From the cell containing the given text, extract its center point as (X, Y) coordinate. 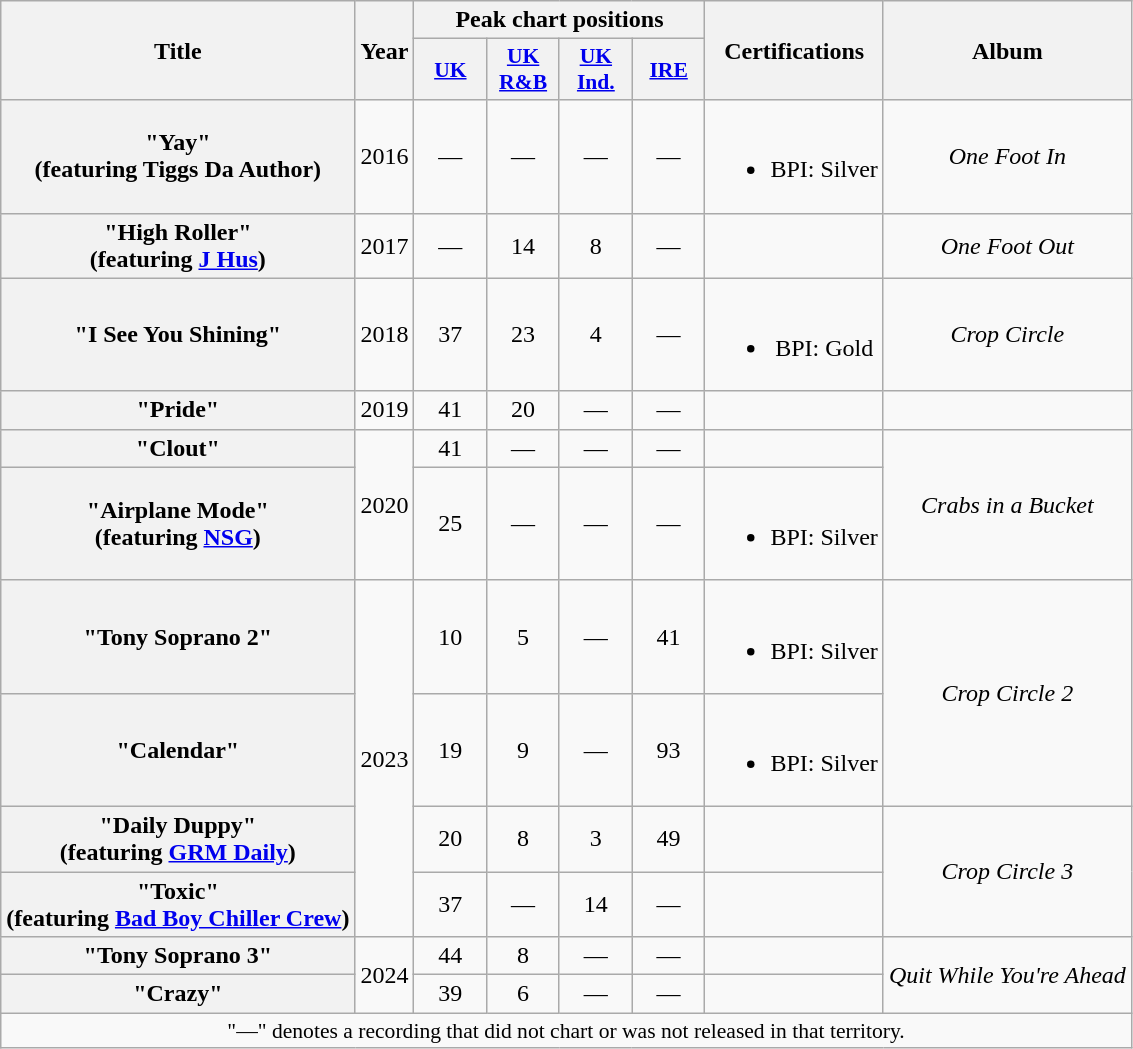
Crop Circle (1007, 334)
"Calendar" (178, 750)
One Foot Out (1007, 246)
2017 (384, 246)
Year (384, 50)
"Crazy" (178, 994)
IRE (668, 70)
4 (596, 334)
Quit While You're Ahead (1007, 975)
Certifications (794, 50)
"Airplane Mode"(featuring NSG) (178, 524)
10 (450, 636)
"Clout" (178, 448)
UKInd. (596, 70)
Crabs in a Bucket (1007, 504)
6 (524, 994)
"High Roller"(featuring J Hus) (178, 246)
Crop Circle 2 (1007, 693)
"I See You Shining" (178, 334)
BPI: Gold (794, 334)
"Pride" (178, 410)
39 (450, 994)
44 (450, 956)
UKR&B (524, 70)
"Tony Soprano 2" (178, 636)
2019 (384, 410)
9 (524, 750)
Title (178, 50)
One Foot In (1007, 156)
Peak chart positions (560, 20)
19 (450, 750)
2018 (384, 334)
2016 (384, 156)
"Tony Soprano 3" (178, 956)
3 (596, 838)
UK (450, 70)
Crop Circle 3 (1007, 871)
"—" denotes a recording that did not chart or was not released in that territory. (566, 1031)
"Daily Duppy"(featuring GRM Daily) (178, 838)
25 (450, 524)
49 (668, 838)
2020 (384, 504)
"Yay"(featuring Tiggs Da Author) (178, 156)
2024 (384, 975)
Album (1007, 50)
"Toxic"(featuring Bad Boy Chiller Crew) (178, 904)
5 (524, 636)
23 (524, 334)
2023 (384, 758)
93 (668, 750)
